Output the [x, y] coordinate of the center of the cell containing the given text.  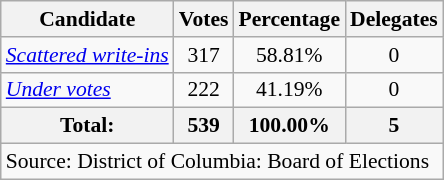
317 [204, 55]
539 [204, 126]
Source: District of Columbia: Board of Elections [222, 162]
Votes [204, 19]
Total: [88, 126]
5 [394, 126]
Candidate [88, 19]
Scattered write-ins [88, 55]
58.81% [289, 55]
100.00% [289, 126]
Percentage [289, 19]
41.19% [289, 90]
222 [204, 90]
Delegates [394, 19]
Under votes [88, 90]
